Return the (x, y) coordinate for the center point of the cell that contains the specified text.  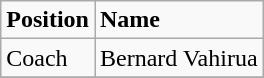
Name (178, 20)
Coach (48, 58)
Bernard Vahirua (178, 58)
Position (48, 20)
